Identify which cell holds the provided text, then report its (x, y) central coordinate. 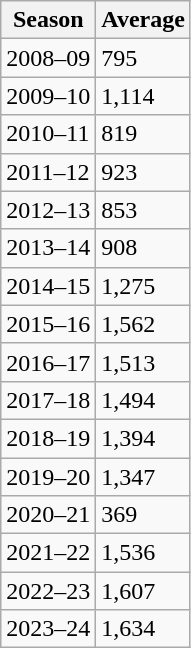
2023–24 (48, 629)
2011–12 (48, 172)
2015–16 (48, 324)
2009–10 (48, 96)
369 (144, 515)
2008–09 (48, 58)
795 (144, 58)
923 (144, 172)
2016–17 (48, 362)
1,347 (144, 477)
1,494 (144, 400)
2021–22 (48, 553)
2017–18 (48, 400)
1,114 (144, 96)
2014–15 (48, 286)
1,607 (144, 591)
908 (144, 248)
2019–20 (48, 477)
2010–11 (48, 134)
Average (144, 20)
2020–21 (48, 515)
853 (144, 210)
1,394 (144, 438)
1,275 (144, 286)
2013–14 (48, 248)
1,513 (144, 362)
2018–19 (48, 438)
Season (48, 20)
1,634 (144, 629)
1,562 (144, 324)
1,536 (144, 553)
2022–23 (48, 591)
819 (144, 134)
2012–13 (48, 210)
